For the text-containing cell, return its midpoint in [x, y] coordinate format. 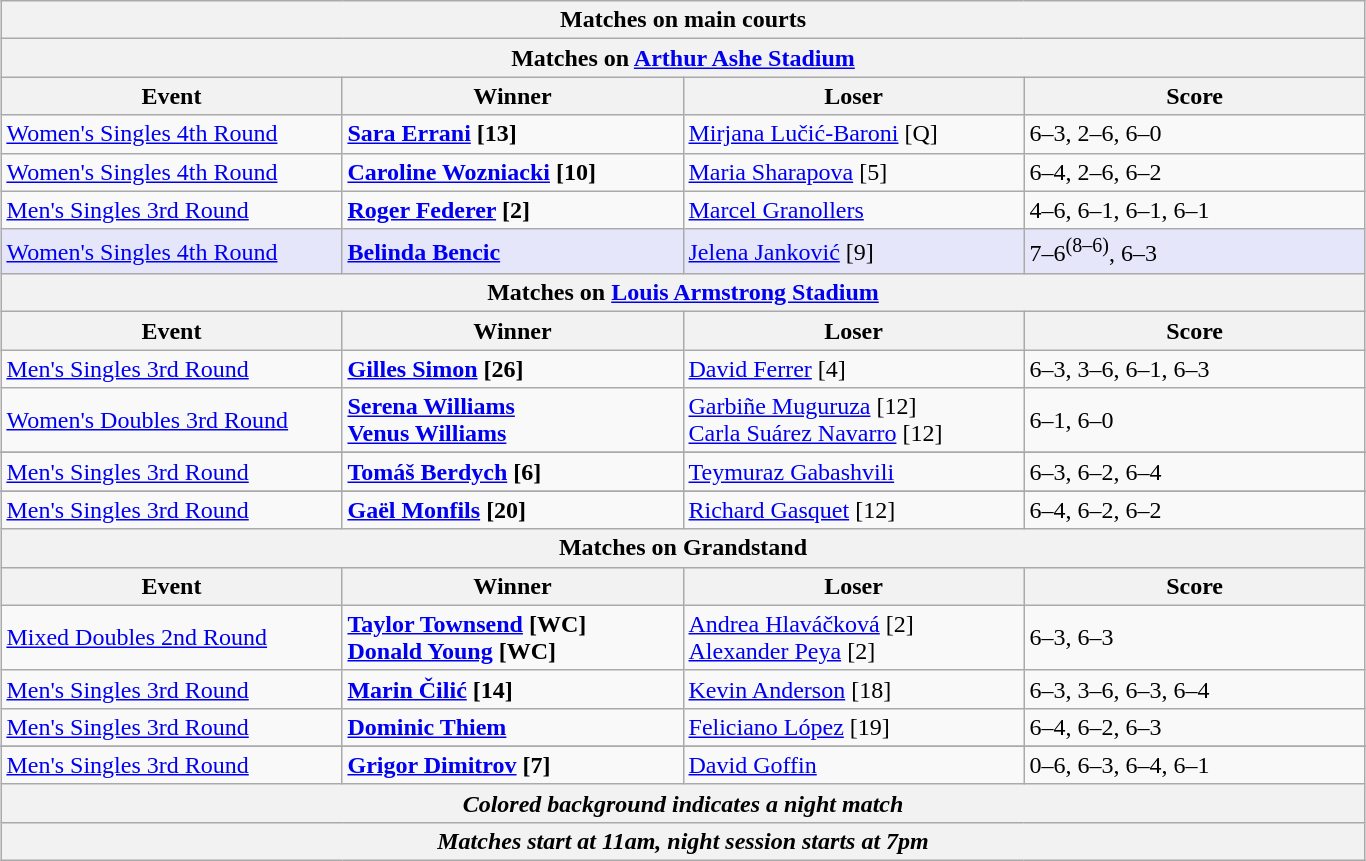
Garbiñe Muguruza [12] Carla Suárez Navarro [12] [854, 420]
Andrea Hlaváčková [2] Alexander Peya [2] [854, 638]
Teymuraz Gabashvili [854, 472]
6–4, 6–2, 6–3 [1194, 727]
Tomáš Berdych [6] [512, 472]
Maria Sharapova [5] [854, 172]
Feliciano López [19] [854, 727]
Mirjana Lučić-Baroni [Q] [854, 134]
6–4, 2–6, 6–2 [1194, 172]
Matches on main courts [683, 20]
Gilles Simon [26] [512, 369]
6–3, 2–6, 6–0 [1194, 134]
Mixed Doubles 2nd Round [172, 638]
6–3, 6–3 [1194, 638]
Dominic Thiem [512, 727]
6–3, 6–2, 6–4 [1194, 472]
Gaël Monfils [20] [512, 510]
Caroline Wozniacki [10] [512, 172]
Marcel Granollers [854, 210]
Serena Williams Venus Williams [512, 420]
Matches start at 11am, night session starts at 7pm [683, 841]
Belinda Bencic [512, 252]
6–4, 6–2, 6–2 [1194, 510]
Sara Errani [13] [512, 134]
David Goffin [854, 765]
0–6, 6–3, 6–4, 6–1 [1194, 765]
David Ferrer [4] [854, 369]
Richard Gasquet [12] [854, 510]
Taylor Townsend [WC] Donald Young [WC] [512, 638]
Roger Federer [2] [512, 210]
6–1, 6–0 [1194, 420]
Grigor Dimitrov [7] [512, 765]
Jelena Janković [9] [854, 252]
Matches on Arthur Ashe Stadium [683, 58]
Kevin Anderson [18] [854, 689]
Colored background indicates a night match [683, 803]
6–3, 3–6, 6–3, 6–4 [1194, 689]
Women's Doubles 3rd Round [172, 420]
Matches on Grandstand [683, 548]
4–6, 6–1, 6–1, 6–1 [1194, 210]
Matches on Louis Armstrong Stadium [683, 293]
6–3, 3–6, 6–1, 6–3 [1194, 369]
7–6(8–6), 6–3 [1194, 252]
Marin Čilić [14] [512, 689]
